Search for the cell housing the specified text and yield its [x, y] center coordinate. 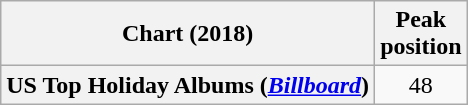
Peakposition [421, 34]
US Top Holiday Albums (Billboard) [188, 85]
48 [421, 85]
Chart (2018) [188, 34]
